From the cell containing the given text, extract its center point as (X, Y) coordinate. 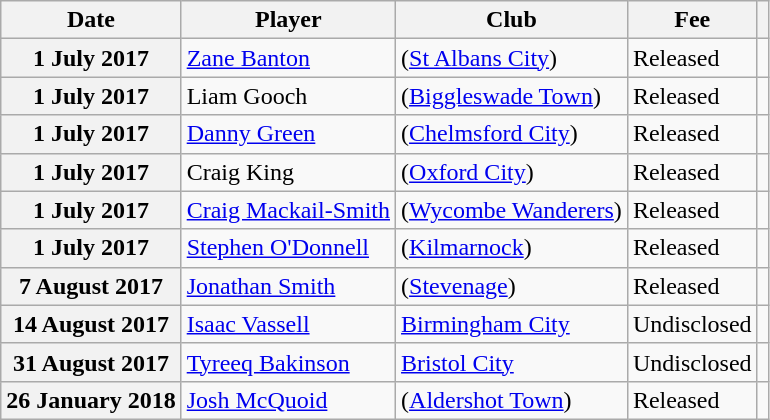
Bristol City (512, 362)
14 August 2017 (91, 324)
Josh McQuoid (288, 400)
Liam Gooch (288, 96)
Zane Banton (288, 58)
(Oxford City) (512, 172)
Birmingham City (512, 324)
(Stevenage) (512, 286)
Player (288, 20)
26 January 2018 (91, 400)
Jonathan Smith (288, 286)
(Kilmarnock) (512, 248)
(Chelmsford City) (512, 134)
(Aldershot Town) (512, 400)
(St Albans City) (512, 58)
Stephen O'Donnell (288, 248)
7 August 2017 (91, 286)
Danny Green (288, 134)
31 August 2017 (91, 362)
Craig Mackail-Smith (288, 210)
Craig King (288, 172)
Club (512, 20)
Date (91, 20)
(Wycombe Wanderers) (512, 210)
Fee (692, 20)
Isaac Vassell (288, 324)
Tyreeq Bakinson (288, 362)
(Biggleswade Town) (512, 96)
